Output the (X, Y) coordinate of the center of the cell containing the given text.  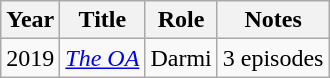
Year (30, 20)
Notes (273, 20)
Title (102, 20)
3 episodes (273, 58)
2019 (30, 58)
Role (181, 20)
Darmi (181, 58)
The OA (102, 58)
